Identify which cell holds the provided text, then report its (X, Y) central coordinate. 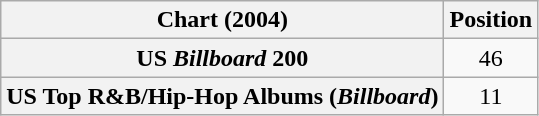
Position (491, 20)
Chart (2004) (222, 20)
US Top R&B/Hip-Hop Albums (Billboard) (222, 96)
46 (491, 58)
US Billboard 200 (222, 58)
11 (491, 96)
